From the cell containing the given text, extract its center point as (X, Y) coordinate. 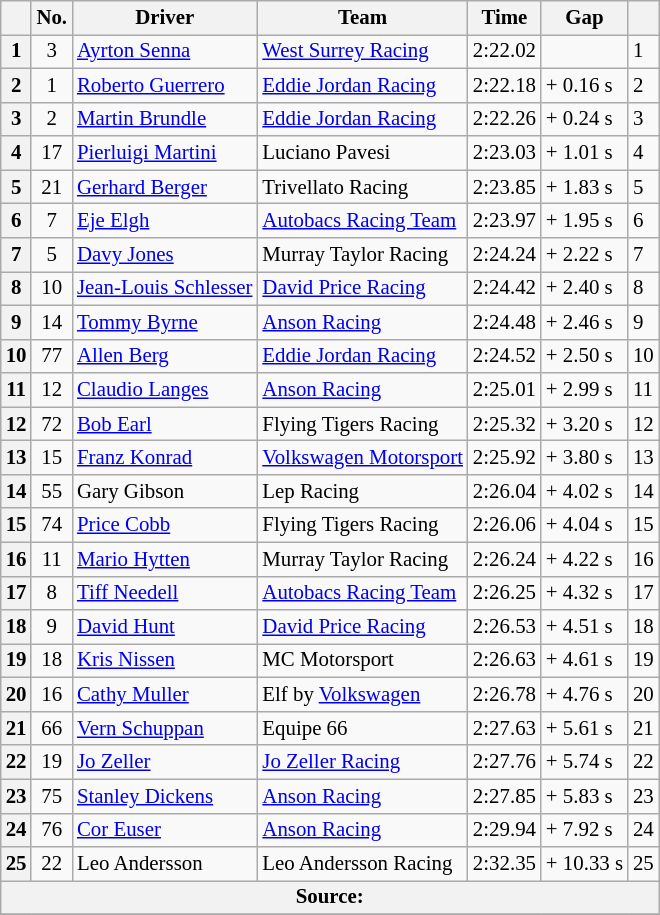
+ 2.50 s (584, 356)
+ 4.32 s (584, 593)
2:27.76 (504, 762)
+ 10.33 s (584, 864)
Vern Schuppan (164, 728)
74 (52, 525)
+ 4.02 s (584, 491)
Kris Nissen (164, 661)
Tiff Needell (164, 593)
David Hunt (164, 627)
Leo Andersson Racing (362, 864)
2:25.32 (504, 424)
Allen Berg (164, 356)
Lep Racing (362, 491)
2:26.04 (504, 491)
+ 5.61 s (584, 728)
Gap (584, 18)
+ 5.83 s (584, 796)
+ 0.16 s (584, 85)
76 (52, 830)
Equipe 66 (362, 728)
Team (362, 18)
+ 2.40 s (584, 288)
+ 4.04 s (584, 525)
2:32.35 (504, 864)
2:24.42 (504, 288)
2:23.85 (504, 187)
Elf by Volkswagen (362, 695)
+ 4.22 s (584, 559)
Franz Konrad (164, 458)
Gerhard Berger (164, 187)
Cathy Muller (164, 695)
Claudio Langes (164, 390)
2:27.63 (504, 728)
Eje Elgh (164, 221)
2:23.97 (504, 221)
Driver (164, 18)
+ 4.51 s (584, 627)
+ 2.22 s (584, 255)
Price Cobb (164, 525)
+ 4.61 s (584, 661)
2:23.03 (504, 153)
Volkswagen Motorsport (362, 458)
Luciano Pavesi (362, 153)
Gary Gibson (164, 491)
Ayrton Senna (164, 51)
West Surrey Racing (362, 51)
+ 2.46 s (584, 322)
2:27.85 (504, 796)
55 (52, 491)
75 (52, 796)
+ 1.95 s (584, 221)
2:22.26 (504, 119)
2:25.01 (504, 390)
Pierluigi Martini (164, 153)
Davy Jones (164, 255)
2:29.94 (504, 830)
Leo Andersson (164, 864)
2:24.24 (504, 255)
No. (52, 18)
Jo Zeller Racing (362, 762)
2:26.24 (504, 559)
Martin Brundle (164, 119)
2:26.25 (504, 593)
66 (52, 728)
Jean-Louis Schlesser (164, 288)
Trivellato Racing (362, 187)
+ 4.76 s (584, 695)
Cor Euser (164, 830)
2:22.02 (504, 51)
2:26.63 (504, 661)
Time (504, 18)
+ 7.92 s (584, 830)
77 (52, 356)
+ 2.99 s (584, 390)
Stanley Dickens (164, 796)
2:26.53 (504, 627)
+ 1.01 s (584, 153)
2:22.18 (504, 85)
2:26.78 (504, 695)
Tommy Byrne (164, 322)
MC Motorsport (362, 661)
2:26.06 (504, 525)
+ 5.74 s (584, 762)
+ 1.83 s (584, 187)
72 (52, 424)
Source: (330, 898)
2:25.92 (504, 458)
2:24.52 (504, 356)
Roberto Guerrero (164, 85)
Jo Zeller (164, 762)
+ 3.20 s (584, 424)
+ 3.80 s (584, 458)
2:24.48 (504, 322)
+ 0.24 s (584, 119)
Mario Hytten (164, 559)
Bob Earl (164, 424)
